Search for the cell housing the specified text and yield its (X, Y) center coordinate. 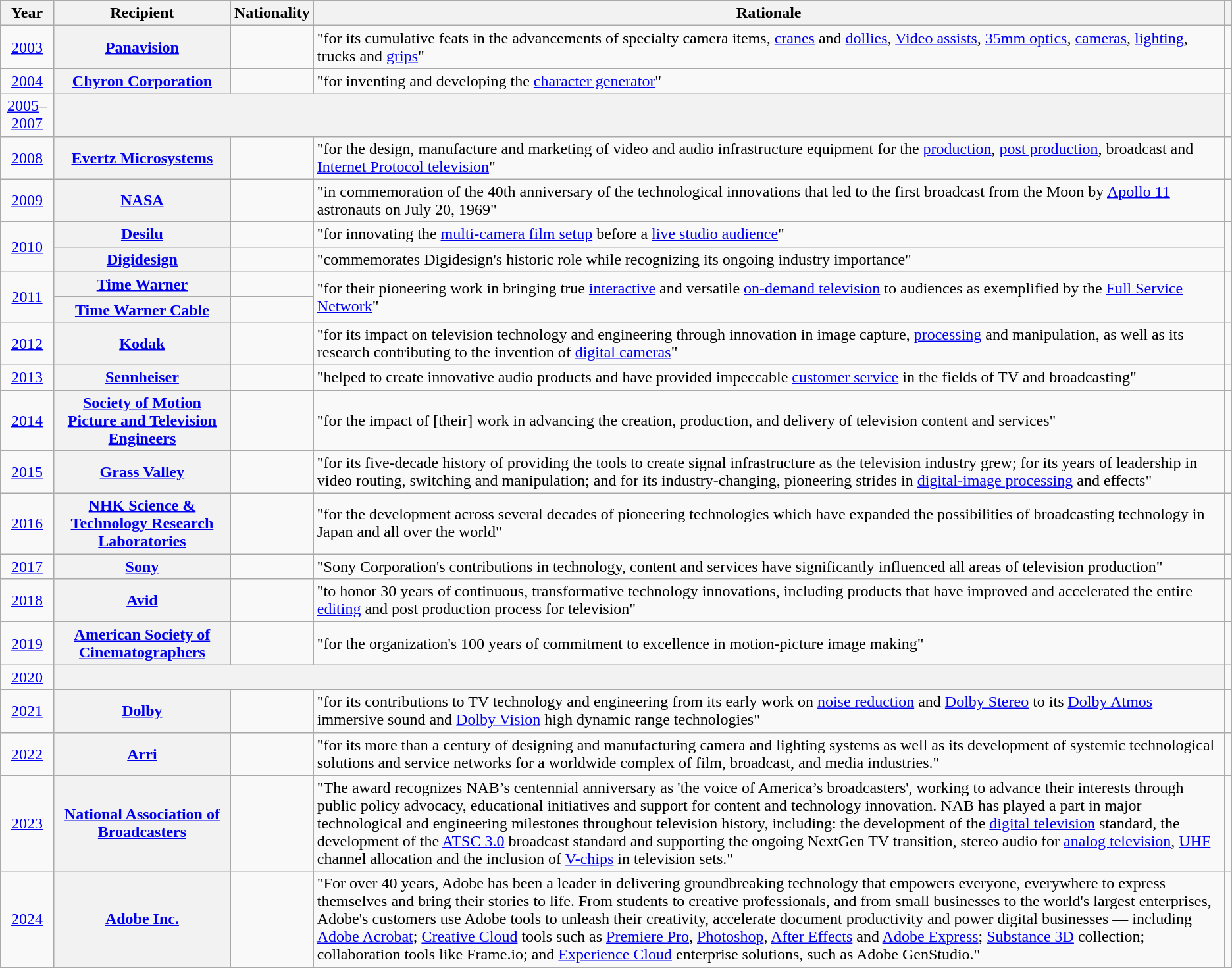
2019 (28, 644)
American Society of Cinematographers (142, 644)
Avid (142, 600)
Chyron Corporation (142, 81)
"for their pioneering work in bringing true interactive and versatile on-demand television to audiences as exemplified by the Full Service Network" (769, 297)
2010 (28, 247)
Evertz Microsystems (142, 158)
Sony (142, 567)
2014 (28, 420)
2013 (28, 377)
2021 (28, 711)
2018 (28, 600)
Society of Motion Picture and Television Engineers (142, 420)
Digidesign (142, 259)
"helped to create innovative audio products and have provided impeccable customer service in the fields of TV and broadcasting" (769, 377)
NASA (142, 200)
2009 (28, 200)
2024 (28, 919)
Sennheiser (142, 377)
2022 (28, 754)
"Sony Corporation's contributions in technology, content and services have significantly influenced all areas of television production" (769, 567)
"for inventing and developing the character generator" (769, 81)
2003 (28, 47)
Kodak (142, 344)
Desilu (142, 234)
Year (28, 13)
Adobe Inc. (142, 919)
2005–2007 (28, 115)
2023 (28, 823)
Grass Valley (142, 472)
National Association of Broadcasters (142, 823)
"commemorates Digidesign's historic role while recognizing its ongoing industry importance" (769, 259)
Arri (142, 754)
Panavision (142, 47)
NHK Science & Technology Research Laboratories (142, 524)
Time Warner Cable (142, 309)
"for the organization's 100 years of commitment to excellence in motion-picture image making" (769, 644)
2017 (28, 567)
"for the impact of [their] work in advancing the creation, production, and delivery of television content and services" (769, 420)
2011 (28, 297)
Dolby (142, 711)
Nationality (272, 13)
2015 (28, 472)
2016 (28, 524)
Recipient (142, 13)
2008 (28, 158)
"for innovating the multi-camera film setup before a live studio audience" (769, 234)
2012 (28, 344)
Rationale (769, 13)
2004 (28, 81)
Time Warner (142, 284)
2020 (28, 677)
